Return the [x, y] coordinate for the center point of the cell that contains the specified text.  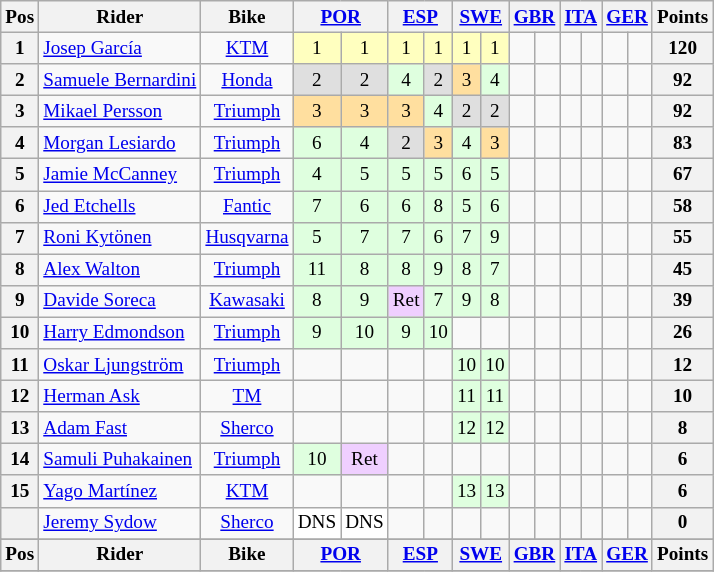
Josep García [120, 48]
45 [682, 270]
Husqvarna [247, 238]
Jamie McCanney [120, 175]
Fantic [247, 206]
Jed Etchells [120, 206]
Jeremy Sydow [120, 523]
58 [682, 206]
Samuele Bernardini [120, 80]
67 [682, 175]
Davide Soreca [120, 301]
Alex Walton [120, 270]
Harry Edmondson [120, 333]
39 [682, 301]
Roni Kytönen [120, 238]
Mikael Persson [120, 111]
Honda [247, 80]
26 [682, 333]
15 [20, 491]
TM [247, 396]
Adam Fast [120, 428]
83 [682, 143]
Samuli Puhakainen [120, 460]
120 [682, 48]
Yago Martínez [120, 491]
14 [20, 460]
Kawasaki [247, 301]
55 [682, 238]
0 [682, 523]
Herman Ask [120, 396]
Oskar Ljungström [120, 365]
Morgan Lesiardo [120, 143]
